Detect which cell encompasses the target text, then output its (X, Y) center coordinate. 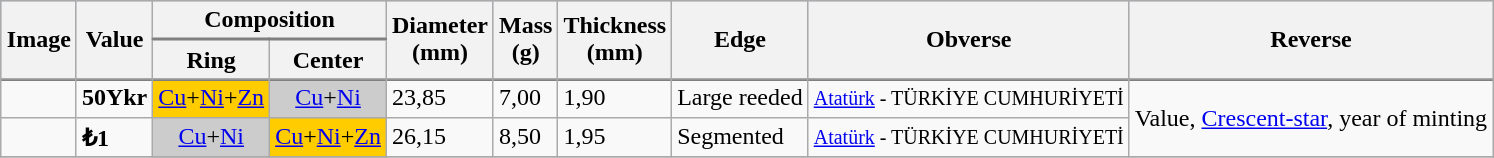
26,15 (440, 137)
Center (328, 60)
Value, Crescent-star, year of minting (1310, 118)
Reverse (1310, 40)
Mass(g) (525, 40)
23,85 (440, 98)
₺1 (114, 137)
Image (38, 40)
7,00 (525, 98)
Ring (212, 60)
50Ykr (114, 98)
Large reeded (740, 98)
Composition (270, 20)
Diameter(mm) (440, 40)
Value (114, 40)
1,95 (615, 137)
Thickness(mm) (615, 40)
Segmented (740, 137)
8,50 (525, 137)
1,90 (615, 98)
Obverse (968, 40)
Edge (740, 40)
